Capture the cell that displays the provided text and extract its (x, y) central coordinate. 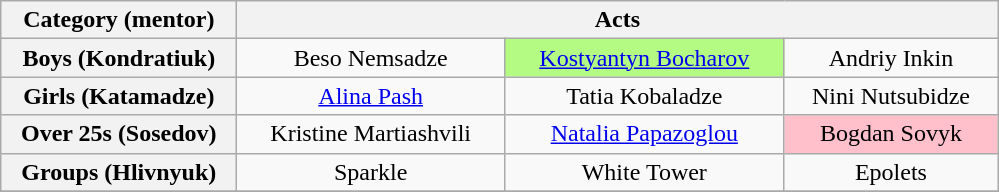
Sparkle (371, 172)
Boys (Kondratiuk) (119, 58)
Over 25s (Sosedov) (119, 134)
Kristine Martiashvili (371, 134)
Beso Nemsadze (371, 58)
Epolets (891, 172)
Alina Pash (371, 96)
Andriy Inkin (891, 58)
Girls (Katamadze) (119, 96)
Kostyantyn Bocharov (645, 58)
Natalia Papazoglou (645, 134)
Acts (618, 20)
White Tower (645, 172)
Groups (Hlivnyuk) (119, 172)
Tatia Kobaladze (645, 96)
Nini Nutsubidze (891, 96)
Category (mentor) (119, 20)
Bogdan Sovyk (891, 134)
